Return (X, Y) of the center of cell containing provided text 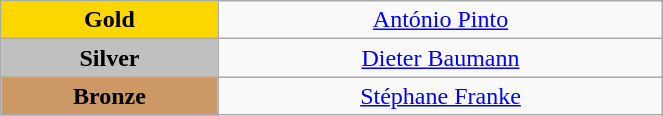
Dieter Baumann (440, 58)
Bronze (110, 96)
António Pinto (440, 20)
Gold (110, 20)
Silver (110, 58)
Stéphane Franke (440, 96)
